Provide the (X, Y) coordinate of the cell's center where the given text is located.  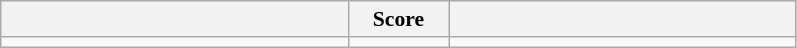
Score (398, 19)
